Return (x, y) of the center of cell containing provided text 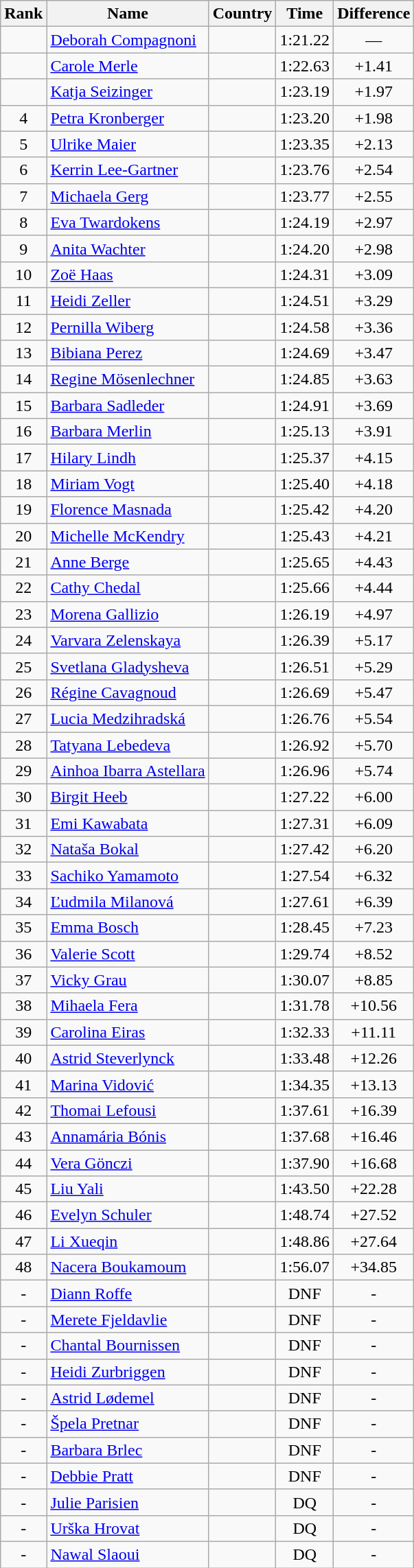
23 (23, 614)
Emma Bosch (128, 928)
1:29.74 (305, 954)
1:24.69 (305, 353)
Emi Kawabata (128, 823)
Heidi Zurbriggen (128, 1372)
Astrid Steverlynck (128, 1058)
Julie Parisien (128, 1502)
+6.00 (373, 797)
1:25.37 (305, 458)
+2.98 (373, 248)
Michaela Gerg (128, 196)
+4.15 (373, 458)
45 (23, 1189)
1:30.07 (305, 980)
1:25.40 (305, 484)
1:56.07 (305, 1267)
+2.54 (373, 170)
+5.54 (373, 718)
Varvara Zelenskaya (128, 640)
Ľudmila Milanová (128, 902)
+27.52 (373, 1215)
+10.56 (373, 1006)
17 (23, 458)
+2.55 (373, 196)
+5.70 (373, 745)
+8.52 (373, 954)
7 (23, 196)
15 (23, 406)
Heidi Zeller (128, 301)
+1.41 (373, 66)
Nataša Bokal (128, 850)
Pernilla Wiberg (128, 327)
Nawal Slaoui (128, 1554)
1:24.58 (305, 327)
Svetlana Gladysheva (128, 666)
Annamária Bónis (128, 1136)
Deborah Compagnoni (128, 40)
+5.74 (373, 771)
Li Xueqin (128, 1241)
1:26.39 (305, 640)
Barbara Brlec (128, 1450)
Debbie Pratt (128, 1476)
1:27.42 (305, 850)
Vicky Grau (128, 980)
Sachiko Yamamoto (128, 876)
18 (23, 484)
1:37.90 (305, 1163)
+2.13 (373, 144)
+4.97 (373, 614)
37 (23, 980)
+6.09 (373, 823)
Hilary Lindh (128, 458)
1:21.22 (305, 40)
+16.68 (373, 1163)
16 (23, 432)
Difference (373, 14)
32 (23, 850)
+3.09 (373, 274)
Michelle McKendry (128, 536)
Time (305, 14)
1:27.22 (305, 797)
+4.18 (373, 484)
25 (23, 666)
1:23.35 (305, 144)
Country (242, 14)
Florence Masnada (128, 510)
20 (23, 536)
+4.20 (373, 510)
+3.69 (373, 406)
21 (23, 562)
Barbara Sadleder (128, 406)
Marina Vidović (128, 1084)
Cathy Chedal (128, 588)
+6.39 (373, 902)
+1.97 (373, 92)
Vera Gönczi (128, 1163)
11 (23, 301)
5 (23, 144)
Ulrike Maier (128, 144)
1:27.54 (305, 876)
Birgit Heeb (128, 797)
1:37.61 (305, 1110)
+7.23 (373, 928)
Nacera Boukamoum (128, 1267)
Morena Gallizio (128, 614)
1:32.33 (305, 1032)
+5.17 (373, 640)
+34.85 (373, 1267)
+16.46 (373, 1136)
Barbara Merlin (128, 432)
1:22.63 (305, 66)
1:24.85 (305, 379)
14 (23, 379)
+5.47 (373, 692)
1:23.76 (305, 170)
1:25.43 (305, 536)
Merete Fjeldavlie (128, 1320)
1:26.76 (305, 718)
24 (23, 640)
1:24.91 (305, 406)
10 (23, 274)
1:24.31 (305, 274)
Urška Hrovat (128, 1528)
— (373, 40)
1:37.68 (305, 1136)
19 (23, 510)
Carolina Eiras (128, 1032)
41 (23, 1084)
43 (23, 1136)
Valerie Scott (128, 954)
13 (23, 353)
1:26.92 (305, 745)
Carole Merle (128, 66)
+2.97 (373, 222)
Lucia Medzihradská (128, 718)
+1.98 (373, 118)
+3.29 (373, 301)
1:26.51 (305, 666)
Anita Wachter (128, 248)
Liu Yali (128, 1189)
Tatyana Lebedeva (128, 745)
48 (23, 1267)
+13.13 (373, 1084)
+4.43 (373, 562)
Regine Mösenlechner (128, 379)
+3.36 (373, 327)
Evelyn Schuler (128, 1215)
Kerrin Lee-Gartner (128, 170)
+3.91 (373, 432)
Ainhoa Ibarra Astellara (128, 771)
27 (23, 718)
28 (23, 745)
9 (23, 248)
4 (23, 118)
8 (23, 222)
1:34.35 (305, 1084)
Astrid Lødemel (128, 1398)
1:28.45 (305, 928)
40 (23, 1058)
1:33.48 (305, 1058)
33 (23, 876)
Anne Berge (128, 562)
12 (23, 327)
38 (23, 1006)
1:31.78 (305, 1006)
29 (23, 771)
Rank (23, 14)
1:48.86 (305, 1241)
+8.85 (373, 980)
Petra Kronberger (128, 118)
1:26.69 (305, 692)
Bibiana Perez (128, 353)
1:24.19 (305, 222)
1:23.77 (305, 196)
+6.20 (373, 850)
1:23.20 (305, 118)
31 (23, 823)
+16.39 (373, 1110)
+3.47 (373, 353)
1:26.96 (305, 771)
42 (23, 1110)
Zoë Haas (128, 274)
1:26.19 (305, 614)
+4.21 (373, 536)
Miriam Vogt (128, 484)
Mihaela Fera (128, 1006)
34 (23, 902)
36 (23, 954)
Špela Pretnar (128, 1424)
Régine Cavagnoud (128, 692)
1:23.19 (305, 92)
44 (23, 1163)
1:43.50 (305, 1189)
+6.32 (373, 876)
+27.64 (373, 1241)
39 (23, 1032)
6 (23, 170)
1:27.61 (305, 902)
1:25.42 (305, 510)
1:25.66 (305, 588)
+3.63 (373, 379)
26 (23, 692)
30 (23, 797)
+12.26 (373, 1058)
1:27.31 (305, 823)
35 (23, 928)
1:25.65 (305, 562)
Eva Twardokens (128, 222)
+22.28 (373, 1189)
+4.44 (373, 588)
1:48.74 (305, 1215)
1:25.13 (305, 432)
46 (23, 1215)
Thomai Lefousi (128, 1110)
Name (128, 14)
+11.11 (373, 1032)
Chantal Bournissen (128, 1346)
+5.29 (373, 666)
1:24.20 (305, 248)
47 (23, 1241)
Diann Roffe (128, 1294)
1:24.51 (305, 301)
22 (23, 588)
Katja Seizinger (128, 92)
